Locate the cell with the specified text and output its (X, Y) center coordinate. 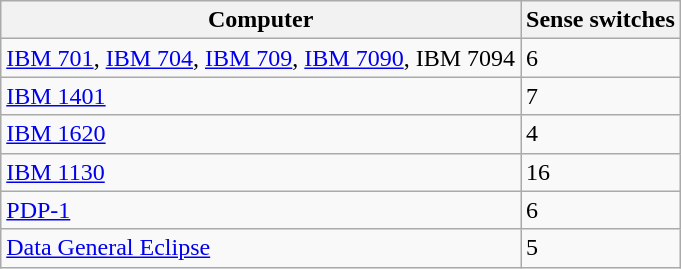
IBM 1401 (261, 96)
5 (601, 248)
Data General Eclipse (261, 248)
IBM 1620 (261, 134)
IBM 1130 (261, 172)
Sense switches (601, 20)
16 (601, 172)
Computer (261, 20)
IBM 701, IBM 704, IBM 709, IBM 7090, IBM 7094 (261, 58)
PDP-1 (261, 210)
7 (601, 96)
4 (601, 134)
